Return (x, y) of the center of cell containing provided text 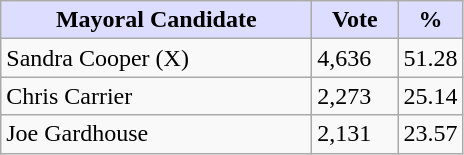
Vote (355, 20)
51.28 (430, 58)
% (430, 20)
25.14 (430, 96)
Chris Carrier (156, 96)
Mayoral Candidate (156, 20)
Joe Gardhouse (156, 134)
2,273 (355, 96)
23.57 (430, 134)
4,636 (355, 58)
Sandra Cooper (X) (156, 58)
2,131 (355, 134)
